From the cell containing the given text, extract its center point as [x, y] coordinate. 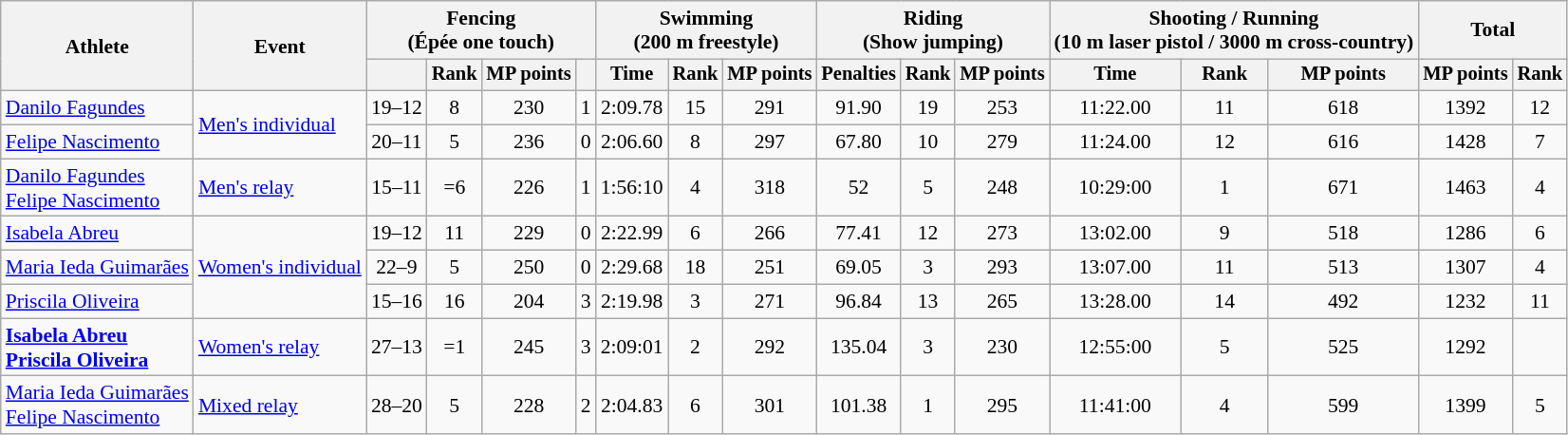
Total [1492, 30]
69.05 [858, 268]
616 [1343, 142]
1463 [1465, 188]
228 [530, 405]
518 [1343, 234]
15–16 [397, 302]
Women's relay [280, 348]
671 [1343, 188]
77.41 [858, 234]
20–11 [397, 142]
248 [1002, 188]
253 [1002, 108]
91.90 [858, 108]
Event [280, 46]
204 [530, 302]
15–11 [397, 188]
Men's individual [280, 125]
15 [696, 108]
1392 [1465, 108]
1399 [1465, 405]
2:09:01 [632, 348]
11:22.00 [1116, 108]
229 [530, 234]
Men's relay [280, 188]
318 [769, 188]
291 [769, 108]
492 [1343, 302]
Danilo Fagundes [97, 108]
1307 [1465, 268]
Maria Ieda GuimarãesFelipe Nascimento [97, 405]
513 [1343, 268]
618 [1343, 108]
Isabela Abreu [97, 234]
52 [858, 188]
1292 [1465, 348]
96.84 [858, 302]
Danilo FagundesFelipe Nascimento [97, 188]
2:09.78 [632, 108]
250 [530, 268]
2:22.99 [632, 234]
Fencing(Épée one touch) [481, 30]
226 [530, 188]
Priscila Oliveira [97, 302]
Felipe Nascimento [97, 142]
273 [1002, 234]
525 [1343, 348]
2:29.68 [632, 268]
9 [1224, 234]
2:19.98 [632, 302]
10:29:00 [1116, 188]
2:06.60 [632, 142]
11:41:00 [1116, 405]
=6 [455, 188]
599 [1343, 405]
14 [1224, 302]
7 [1540, 142]
Athlete [97, 46]
27–13 [397, 348]
135.04 [858, 348]
22–9 [397, 268]
265 [1002, 302]
Mixed relay [280, 405]
279 [1002, 142]
28–20 [397, 405]
11:24.00 [1116, 142]
245 [530, 348]
271 [769, 302]
=1 [455, 348]
Women's individual [280, 268]
301 [769, 405]
18 [696, 268]
295 [1002, 405]
13 [928, 302]
Riding(Show jumping) [932, 30]
1:56:10 [632, 188]
297 [769, 142]
236 [530, 142]
10 [928, 142]
Isabela AbreuPriscila Oliveira [97, 348]
Maria Ieda Guimarães [97, 268]
1232 [1465, 302]
1286 [1465, 234]
13:02.00 [1116, 234]
12:55:00 [1116, 348]
19 [928, 108]
Swimming(200 m freestyle) [706, 30]
1428 [1465, 142]
101.38 [858, 405]
Shooting / Running(10 m laser pistol / 3000 m cross-country) [1234, 30]
67.80 [858, 142]
251 [769, 268]
292 [769, 348]
2:04.83 [632, 405]
16 [455, 302]
13:07.00 [1116, 268]
293 [1002, 268]
Penalties [858, 75]
266 [769, 234]
13:28.00 [1116, 302]
